Output the (x, y) coordinate of the center of the cell containing the given text.  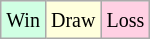
Win (24, 20)
Draw (72, 20)
Loss (126, 20)
